Locate the cell with the specified text and output its (X, Y) center coordinate. 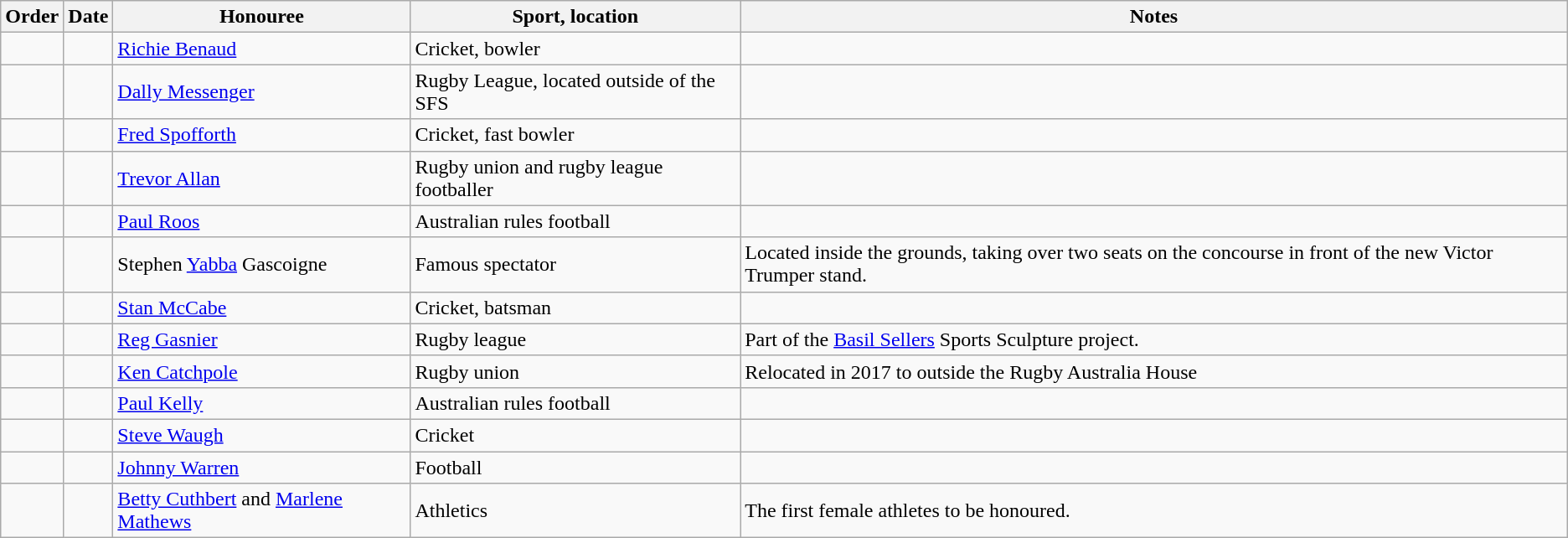
The first female athletes to be honoured. (1154, 511)
Rugby league (575, 339)
Johnny Warren (261, 467)
Athletics (575, 511)
Dally Messenger (261, 92)
Part of the Basil Sellers Sports Sculpture project. (1154, 339)
Famous spectator (575, 265)
Cricket (575, 435)
Located inside the grounds, taking over two seats on the concourse in front of the new Victor Trumper stand. (1154, 265)
Cricket, batsman (575, 308)
Ken Catchpole (261, 371)
Relocated in 2017 to outside the Rugby Australia House (1154, 371)
Rugby union (575, 371)
Richie Benaud (261, 49)
Stan McCabe (261, 308)
Honouree (261, 17)
Sport, location (575, 17)
Rugby union and rugby league footballer (575, 178)
Rugby League, located outside of the SFS (575, 92)
Trevor Allan (261, 178)
Football (575, 467)
Paul Roos (261, 221)
Order (32, 17)
Stephen Yabba Gascoigne (261, 265)
Steve Waugh (261, 435)
Reg Gasnier (261, 339)
Cricket, fast bowler (575, 135)
Fred Spofforth (261, 135)
Notes (1154, 17)
Paul Kelly (261, 403)
Date (89, 17)
Cricket, bowler (575, 49)
Betty Cuthbert and Marlene Mathews (261, 511)
